From the cell containing the given text, extract its center point as (X, Y) coordinate. 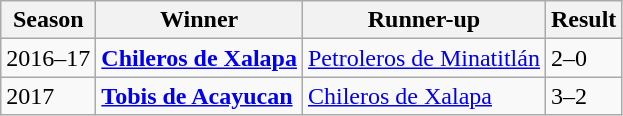
3–2 (583, 96)
Season (48, 20)
Petroleros de Minatitlán (424, 58)
2017 (48, 96)
Tobis de Acayucan (200, 96)
Result (583, 20)
2016–17 (48, 58)
Runner-up (424, 20)
Winner (200, 20)
2–0 (583, 58)
